Identify which cell holds the provided text, then report its [X, Y] central coordinate. 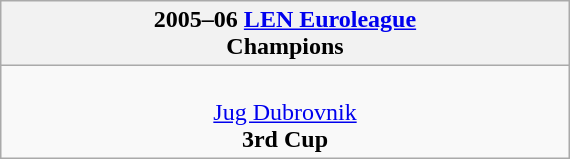
Jug Dubrovnik3rd Cup [284, 112]
2005–06 LEN EuroleagueChampions [284, 34]
